Provide the (X, Y) coordinate of the cell's center where the given text is located.  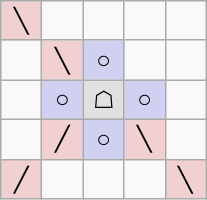
☖ (104, 100)
